Determine the (x, y) coordinate at the center of the cell enclosing the given text.  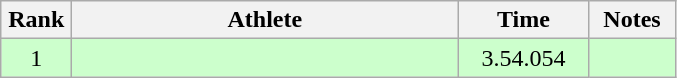
Time (524, 20)
Athlete (265, 20)
Rank (36, 20)
3.54.054 (524, 58)
1 (36, 58)
Notes (632, 20)
